Scan for the cell matching the given text and deliver its [x, y] coordinate at center. 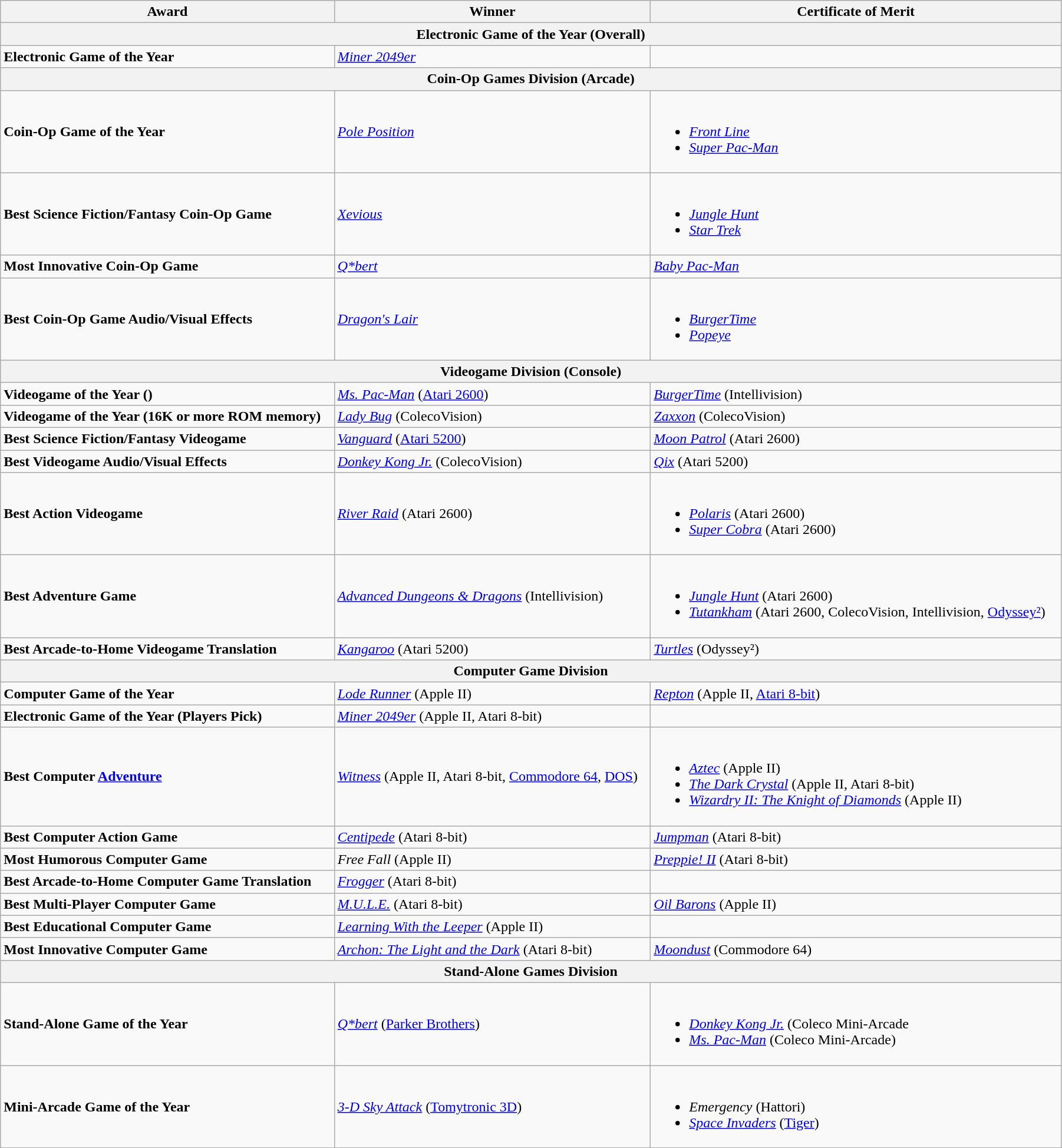
Videogame of the Year (16K or more ROM memory) [167, 416]
Mini-Arcade Game of the Year [167, 1107]
Pole Position [493, 131]
Witness (Apple II, Atari 8-bit, Commodore 64, DOS) [493, 777]
Ms. Pac-Man (Atari 2600) [493, 394]
Coin-Op Game of the Year [167, 131]
Donkey Kong Jr. (ColecoVision) [493, 461]
Best Multi-Player Computer Game [167, 904]
Miner 2049er [493, 57]
Centipede (Atari 8-bit) [493, 837]
Front LineSuper Pac-Man [856, 131]
3-D Sky Attack (Tomytronic 3D) [493, 1107]
Moon Patrol (Atari 2600) [856, 438]
Videogame Division (Console) [531, 371]
Lady Bug (ColecoVision) [493, 416]
Oil Barons (Apple II) [856, 904]
Most Innovative Coin-Op Game [167, 266]
River Raid (Atari 2600) [493, 514]
Most Innovative Computer Game [167, 949]
Best Educational Computer Game [167, 926]
Most Humorous Computer Game [167, 859]
Computer Game of the Year [167, 694]
Archon: The Light and the Dark (Atari 8-bit) [493, 949]
Q*bert [493, 266]
Moondust (Commodore 64) [856, 949]
Repton (Apple II, Atari 8-bit) [856, 694]
Certificate of Merit [856, 12]
Computer Game Division [531, 671]
Kangaroo (Atari 5200) [493, 649]
Best Action Videogame [167, 514]
Electronic Game of the Year (Overall) [531, 34]
Best Computer Action Game [167, 837]
Best Science Fiction/Fantasy Videogame [167, 438]
Polaris (Atari 2600)Super Cobra (Atari 2600) [856, 514]
Jungle Hunt (Atari 2600)Tutankham (Atari 2600, ColecoVision, Intellivision, Odyssey²) [856, 596]
Best Science Fiction/Fantasy Coin-Op Game [167, 214]
Coin-Op Games Division (Arcade) [531, 79]
Winner [493, 12]
Preppie! II (Atari 8-bit) [856, 859]
Baby Pac-Man [856, 266]
Stand-Alone Game of the Year [167, 1024]
Free Fall (Apple II) [493, 859]
Best Videogame Audio/Visual Effects [167, 461]
Best Arcade-to-Home Videogame Translation [167, 649]
Electronic Game of the Year [167, 57]
Q*bert (Parker Brothers) [493, 1024]
Emergency (Hattori)Space Invaders (Tiger) [856, 1107]
Miner 2049er (Apple II, Atari 8-bit) [493, 716]
Advanced Dungeons & Dragons (Intellivision) [493, 596]
Lode Runner (Apple II) [493, 694]
BurgerTimePopeye [856, 319]
BurgerTime (Intellivision) [856, 394]
Jumpman (Atari 8-bit) [856, 837]
M.U.L.E. (Atari 8-bit) [493, 904]
Stand-Alone Games Division [531, 971]
Award [167, 12]
Best Adventure Game [167, 596]
Jungle HuntStar Trek [856, 214]
Zaxxon (ColecoVision) [856, 416]
Best Arcade-to-Home Computer Game Translation [167, 882]
Donkey Kong Jr. (Coleco Mini-ArcadeMs. Pac-Man (Coleco Mini-Arcade) [856, 1024]
Aztec (Apple II)The Dark Crystal (Apple II, Atari 8-bit)Wizardry II: The Knight of Diamonds (Apple II) [856, 777]
Videogame of the Year () [167, 394]
Best Coin-Op Game Audio/Visual Effects [167, 319]
Frogger (Atari 8-bit) [493, 882]
Xevious [493, 214]
Learning With the Leeper (Apple II) [493, 926]
Best Computer Adventure [167, 777]
Vanguard (Atari 5200) [493, 438]
Dragon's Lair [493, 319]
Turtles (Odyssey²) [856, 649]
Qix (Atari 5200) [856, 461]
Electronic Game of the Year (Players Pick) [167, 716]
